Pinpoint the cell where the given text exists, returning its (X, Y) midpoint coordinate. 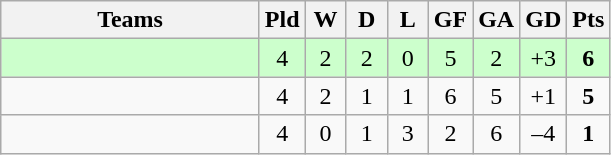
+1 (544, 96)
GF (450, 20)
Pld (282, 20)
Pts (588, 20)
W (326, 20)
L (408, 20)
+3 (544, 58)
Teams (130, 20)
GD (544, 20)
3 (408, 134)
–4 (544, 134)
D (366, 20)
GA (496, 20)
